For the text-containing cell, return its midpoint in (X, Y) coordinate format. 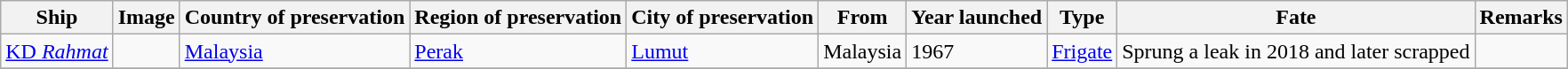
City of preservation (723, 18)
Frigate (1083, 51)
From (862, 18)
Perak (518, 51)
Sprung a leak in 2018 and later scrapped (1296, 51)
Type (1083, 18)
Ship (57, 18)
Year launched (977, 18)
KD Rahmat (57, 51)
Image (146, 18)
1967 (977, 51)
Remarks (1521, 18)
Country of preservation (295, 18)
Fate (1296, 18)
Lumut (723, 51)
Region of preservation (518, 18)
